Extract the (X, Y) coordinate from the center of the cell holding the provided text.  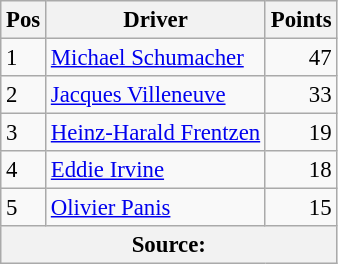
33 (300, 95)
3 (24, 133)
Source: (169, 245)
19 (300, 133)
Eddie Irvine (156, 170)
47 (300, 58)
18 (300, 170)
Heinz-Harald Frentzen (156, 133)
4 (24, 170)
Olivier Panis (156, 208)
Driver (156, 20)
1 (24, 58)
2 (24, 95)
Points (300, 20)
Michael Schumacher (156, 58)
Pos (24, 20)
5 (24, 208)
Jacques Villeneuve (156, 95)
15 (300, 208)
